Return the [x, y] coordinate for the center point of the cell that contains the specified text.  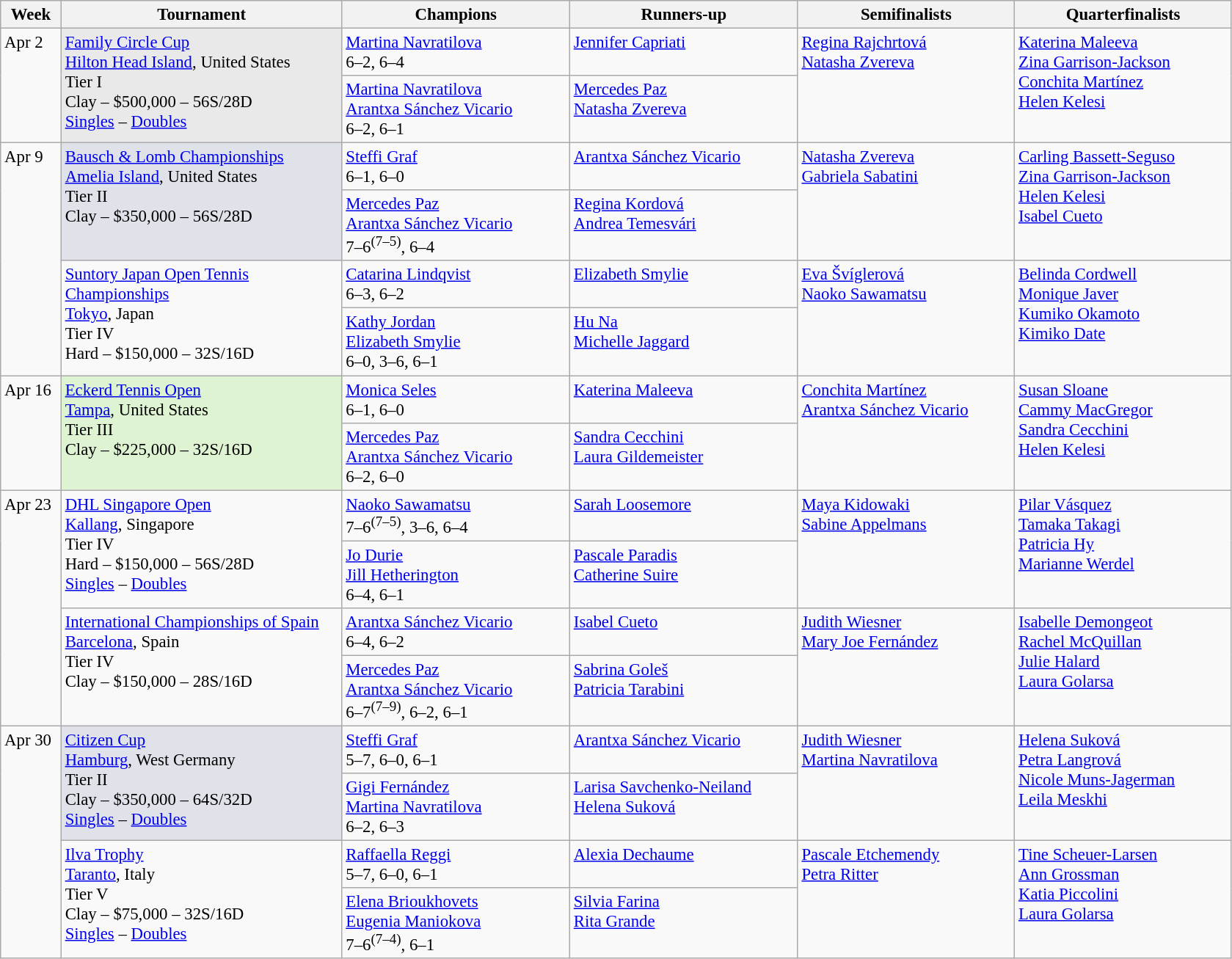
Regina Kordová Andrea Temesvári [684, 225]
Apr 30 [31, 842]
Bausch & Lomb Championships Amelia Island, United StatesTier II Clay – $350,000 – 56S/28D [201, 203]
Helena Suková Petra Langrová Nicole Muns-Jagerman Leila Meskhi [1123, 783]
Natasha Zvereva Gabriela Sabatini [906, 203]
Naoko Sawamatsu7–6(7–5), 3–6, 6–4 [456, 515]
Suntory Japan Open Tennis ChampionshipsTokyo, JapanTier IV Hard – $150,000 – 32S/16D [201, 318]
Alexia Dechaume [684, 864]
Gigi Fernández Martina Navratilova6–2, 6–3 [456, 807]
Semifinalists [906, 15]
Tournament [201, 15]
Hu Na Michelle Jaggard [684, 342]
Sandra Cecchini Laura Gildemeister [684, 456]
Week [31, 15]
Steffi Graf6–1, 6–0 [456, 167]
Steffi Graf5–7, 6–0, 6–1 [456, 750]
Champions [456, 15]
Belinda Cordwell Monique Javer Kumiko Okamoto Kimiko Date [1123, 318]
Elena Brioukhovets Eugenia Maniokova7–6(7–4), 6–1 [456, 923]
Mercedes Paz Arantxa Sánchez Vicario6–7(7–9), 6–2, 6–1 [456, 690]
Mercedes Paz Arantxa Sánchez Vicario6–2, 6–0 [456, 456]
International Championships of SpainBarcelona, SpainTier IV Clay – $150,000 – 28S/16D [201, 668]
Katerina Maleeva Zina Garrison-Jackson Conchita Martínez Helen Kelesi [1123, 86]
Martina Navratilova Arantxa Sánchez Vicario6–2, 6–1 [456, 109]
Elizabeth Smylie [684, 285]
Katerina Maleeva [684, 399]
Regina Rajchrtová Natasha Zvereva [906, 86]
Eva Švíglerová Naoko Sawamatsu [906, 318]
Apr 23 [31, 608]
DHL Singapore OpenKallang, SingaporeTier IV Hard – $150,000 – 56S/28DSingles – Doubles [201, 549]
Kathy Jordan Elizabeth Smylie6–0, 3–6, 6–1 [456, 342]
Isabelle Demongeot Rachel McQuillan Julie Halard Laura Golarsa [1123, 668]
Judith Wiesner Mary Joe Fernández [906, 668]
Raffaella Reggi5–7, 6–0, 6–1 [456, 864]
Monica Seles6–1, 6–0 [456, 399]
Runners-up [684, 15]
Judith Wiesner Martina Navratilova [906, 783]
Catarina Lindqvist6–3, 6–2 [456, 285]
Eckerd Tennis OpenTampa, United StatesTier III Clay – $225,000 – 32S/16D [201, 433]
Apr 2 [31, 86]
Sabrina Goleš Patricia Tarabini [684, 690]
Larisa Savchenko-Neiland Helena Suková [684, 807]
Citizen CupHamburg, West GermanyTier II Clay – $350,000 – 64S/32DSingles – Doubles [201, 783]
Carling Bassett-Seguso Zina Garrison-Jackson Helen Kelesi Isabel Cueto [1123, 203]
Maya Kidowaki Sabine Appelmans [906, 549]
Pascale Etchemendy Petra Ritter [906, 900]
Apr 16 [31, 433]
Mercedes Paz Arantxa Sánchez Vicario7–6(7–5), 6–4 [456, 225]
Mercedes Paz Natasha Zvereva [684, 109]
Apr 9 [31, 260]
Conchita Martínez Arantxa Sánchez Vicario [906, 433]
Jo Durie Jill Hetherington6–4, 6–1 [456, 575]
Sarah Loosemore [684, 515]
Arantxa Sánchez Vicario6–4, 6–2 [456, 632]
Ilva TrophyTaranto, ItalyTier V Clay – $75,000 – 32S/16DSingles – Doubles [201, 900]
Silvia Farina Rita Grande [684, 923]
Isabel Cueto [684, 632]
Pascale Paradis Catherine Suire [684, 575]
Quarterfinalists [1123, 15]
Susan Sloane Cammy MacGregor Sandra Cecchini Helen Kelesi [1123, 433]
Martina Navratilova6–2, 6–4 [456, 53]
Tine Scheuer-Larsen Ann Grossman Katia Piccolini Laura Golarsa [1123, 900]
Family Circle CupHilton Head Island, United StatesTier I Clay – $500,000 – 56S/28DSingles – Doubles [201, 86]
Pilar Vásquez Tamaka Takagi Patricia Hy Marianne Werdel [1123, 549]
Jennifer Capriati [684, 53]
